Identify which cell holds the provided text, then report its (X, Y) central coordinate. 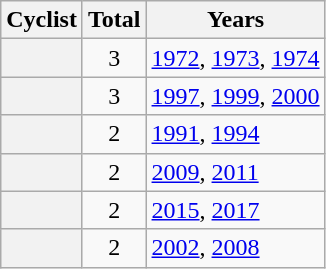
Years (236, 20)
Total (114, 20)
2002, 2008 (236, 248)
2009, 2011 (236, 172)
1997, 1999, 2000 (236, 96)
1972, 1973, 1974 (236, 58)
2015, 2017 (236, 210)
Cyclist (42, 20)
1991, 1994 (236, 134)
